Detect which cell encompasses the target text, then output its [x, y] center coordinate. 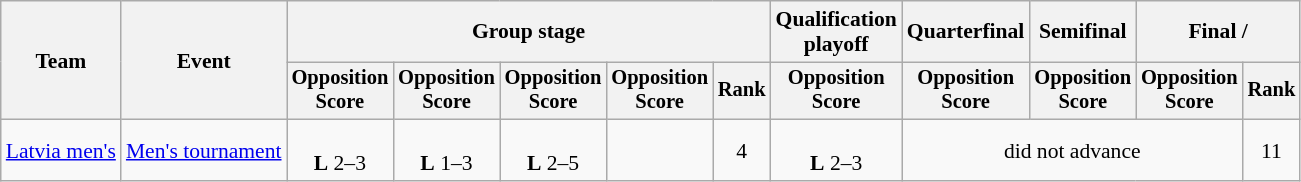
Event [204, 60]
Team [61, 60]
Quarterfinal [966, 32]
Qualificationplayoff [836, 32]
Semifinal [1082, 32]
Group stage [529, 32]
Latvia men's [61, 150]
Men's tournament [204, 150]
L 1–3 [446, 150]
Final / [1218, 32]
4 [742, 150]
did not advance [1072, 150]
11 [1272, 150]
L 2–5 [554, 150]
